Provide the [x, y] coordinate of the cell's center where the given text is located.  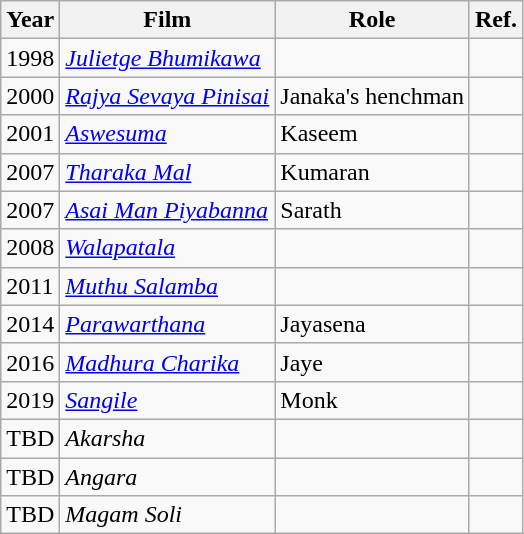
1998 [30, 58]
Ref. [496, 20]
2014 [30, 324]
2000 [30, 96]
Sangile [168, 400]
Walapatala [168, 248]
Akarsha [168, 438]
2019 [30, 400]
2001 [30, 134]
Asai Man Piyabanna [168, 210]
Film [168, 20]
Magam Soli [168, 515]
Kumaran [372, 172]
Year [30, 20]
Tharaka Mal [168, 172]
Parawarthana [168, 324]
Angara [168, 477]
Aswesuma [168, 134]
Jaye [372, 362]
Julietge Bhumikawa [168, 58]
Jayasena [372, 324]
2008 [30, 248]
Muthu Salamba [168, 286]
2011 [30, 286]
Kaseem [372, 134]
Sarath [372, 210]
Janaka's henchman [372, 96]
Role [372, 20]
Madhura Charika [168, 362]
Monk [372, 400]
Rajya Sevaya Pinisai [168, 96]
2016 [30, 362]
